Identify which cell holds the provided text, then report its (X, Y) central coordinate. 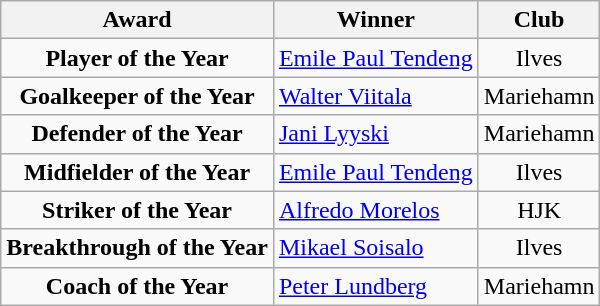
Peter Lundberg (376, 286)
Mikael Soisalo (376, 248)
Club (539, 20)
Goalkeeper of the Year (138, 96)
Breakthrough of the Year (138, 248)
Jani Lyyski (376, 134)
Walter Viitala (376, 96)
Striker of the Year (138, 210)
Midfielder of the Year (138, 172)
Player of the Year (138, 58)
Winner (376, 20)
HJK (539, 210)
Alfredo Morelos (376, 210)
Defender of the Year (138, 134)
Coach of the Year (138, 286)
Award (138, 20)
